Identify which cell holds the provided text, then report its [X, Y] central coordinate. 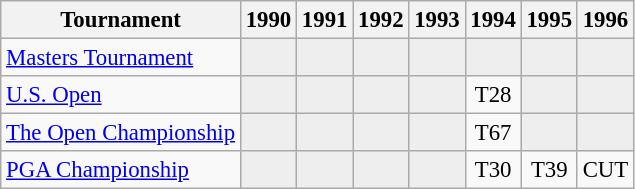
Tournament [121, 20]
U.S. Open [121, 95]
1991 [325, 20]
T67 [493, 133]
1996 [605, 20]
T28 [493, 95]
1994 [493, 20]
T30 [493, 170]
The Open Championship [121, 133]
1992 [381, 20]
T39 [549, 170]
CUT [605, 170]
1993 [437, 20]
1995 [549, 20]
PGA Championship [121, 170]
1990 [268, 20]
Masters Tournament [121, 58]
